For the text-containing cell, return its midpoint in (X, Y) coordinate format. 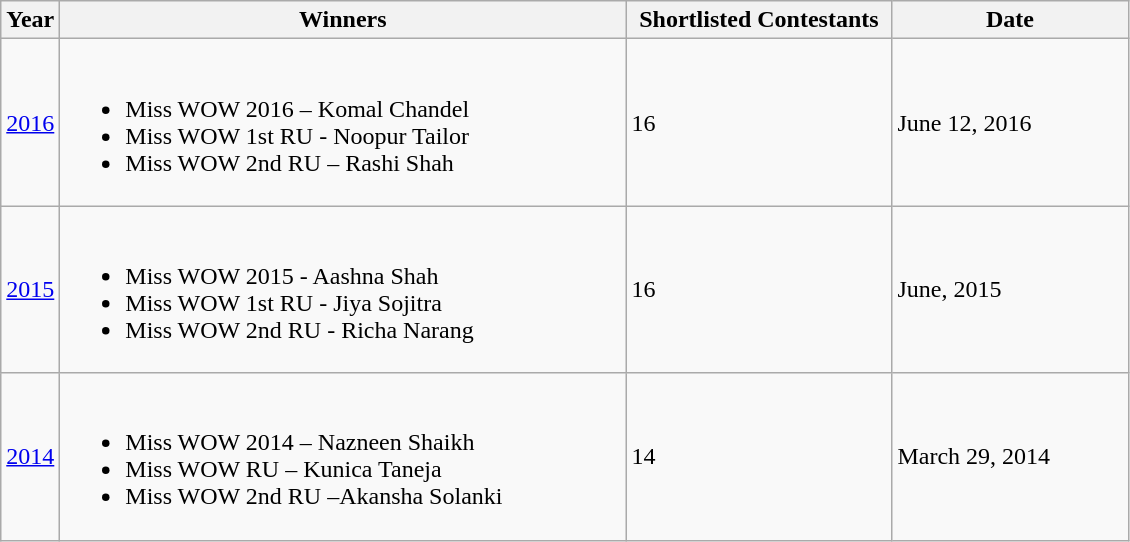
Miss WOW 2016 – Komal ChandelMiss WOW 1st RU - Noopur TailorMiss WOW 2nd RU – Rashi Shah (343, 122)
2014 (30, 456)
June 12, 2016 (1010, 122)
2016 (30, 122)
Miss WOW 2014 – Nazneen ShaikhMiss WOW RU – Kunica TanejaMiss WOW 2nd RU –Akansha Solanki (343, 456)
Date (1010, 20)
June, 2015 (1010, 290)
Miss WOW 2015 - Aashna ShahMiss WOW 1st RU - Jiya SojitraMiss WOW 2nd RU - Richa Narang (343, 290)
14 (759, 456)
2015 (30, 290)
March 29, 2014 (1010, 456)
Year (30, 20)
Winners (343, 20)
Shortlisted Contestants (759, 20)
